Extract the (X, Y) coordinate from the center of the cell holding the provided text.  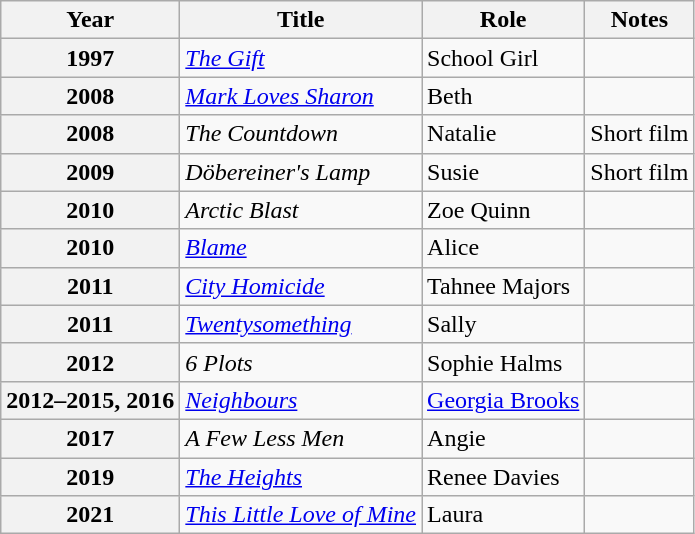
School Girl (504, 58)
Tahnee Majors (504, 286)
The Gift (301, 58)
Georgia Brooks (504, 400)
Susie (504, 172)
Sophie Halms (504, 362)
2017 (90, 438)
Arctic Blast (301, 210)
Mark Loves Sharon (301, 96)
Zoe Quinn (504, 210)
1997 (90, 58)
The Countdown (301, 134)
Beth (504, 96)
6 Plots (301, 362)
The Heights (301, 477)
2012–2015, 2016 (90, 400)
Notes (640, 20)
Angie (504, 438)
This Little Love of Mine (301, 515)
2021 (90, 515)
City Homicide (301, 286)
Döbereiner's Lamp (301, 172)
Laura (504, 515)
Neighbours (301, 400)
Year (90, 20)
Renee Davies (504, 477)
Blame (301, 248)
2009 (90, 172)
Title (301, 20)
Sally (504, 324)
Twentysomething (301, 324)
Alice (504, 248)
Role (504, 20)
2012 (90, 362)
A Few Less Men (301, 438)
Natalie (504, 134)
2019 (90, 477)
